Find where the given text appears and provide that cell's center as (X, Y) coordinate. 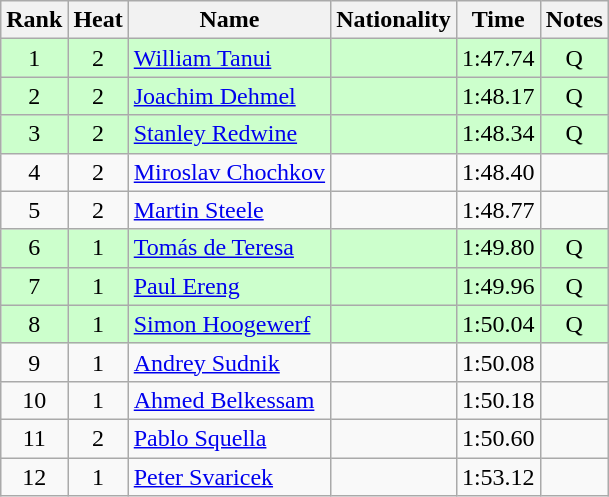
1:48.34 (498, 134)
1:48.17 (498, 96)
Andrey Sudnik (229, 362)
Time (498, 20)
Joachim Dehmel (229, 96)
9 (34, 362)
1:49.80 (498, 248)
12 (34, 477)
Paul Ereng (229, 286)
Heat (98, 20)
Martin Steele (229, 210)
11 (34, 438)
Tomás de Teresa (229, 248)
8 (34, 324)
Stanley Redwine (229, 134)
Name (229, 20)
1:50.08 (498, 362)
4 (34, 172)
1:50.60 (498, 438)
Simon Hoogewerf (229, 324)
William Tanui (229, 58)
10 (34, 400)
Nationality (394, 20)
Peter Svaricek (229, 477)
Miroslav Chochkov (229, 172)
1:53.12 (498, 477)
5 (34, 210)
Notes (574, 20)
Pablo Squella (229, 438)
1:50.18 (498, 400)
7 (34, 286)
1:49.96 (498, 286)
Ahmed Belkessam (229, 400)
6 (34, 248)
Rank (34, 20)
3 (34, 134)
1:47.74 (498, 58)
1:48.40 (498, 172)
1:50.04 (498, 324)
1:48.77 (498, 210)
